Return the (X, Y) coordinate for the center point of the cell that contains the specified text.  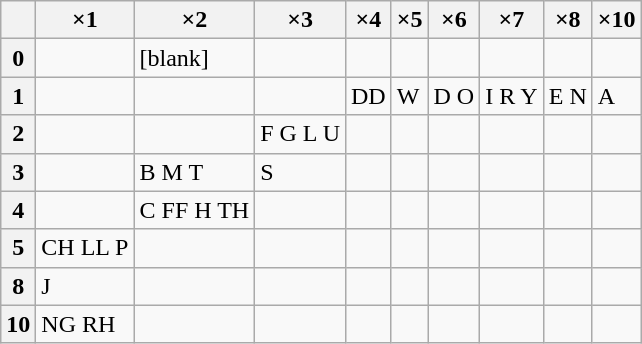
2 (18, 134)
×4 (368, 20)
5 (18, 248)
1 (18, 96)
B M T (194, 172)
×3 (300, 20)
DD (368, 96)
I R Y (512, 96)
4 (18, 210)
E N (568, 96)
×7 (512, 20)
J (85, 286)
D O (454, 96)
×6 (454, 20)
[blank] (194, 58)
×10 (616, 20)
×8 (568, 20)
8 (18, 286)
3 (18, 172)
F G L U (300, 134)
×5 (410, 20)
A (616, 96)
NG RH (85, 324)
×1 (85, 20)
W (410, 96)
CH LL P (85, 248)
S (300, 172)
0 (18, 58)
C FF H TH (194, 210)
10 (18, 324)
×2 (194, 20)
